Extract the [x, y] coordinate from the center of the cell holding the provided text.  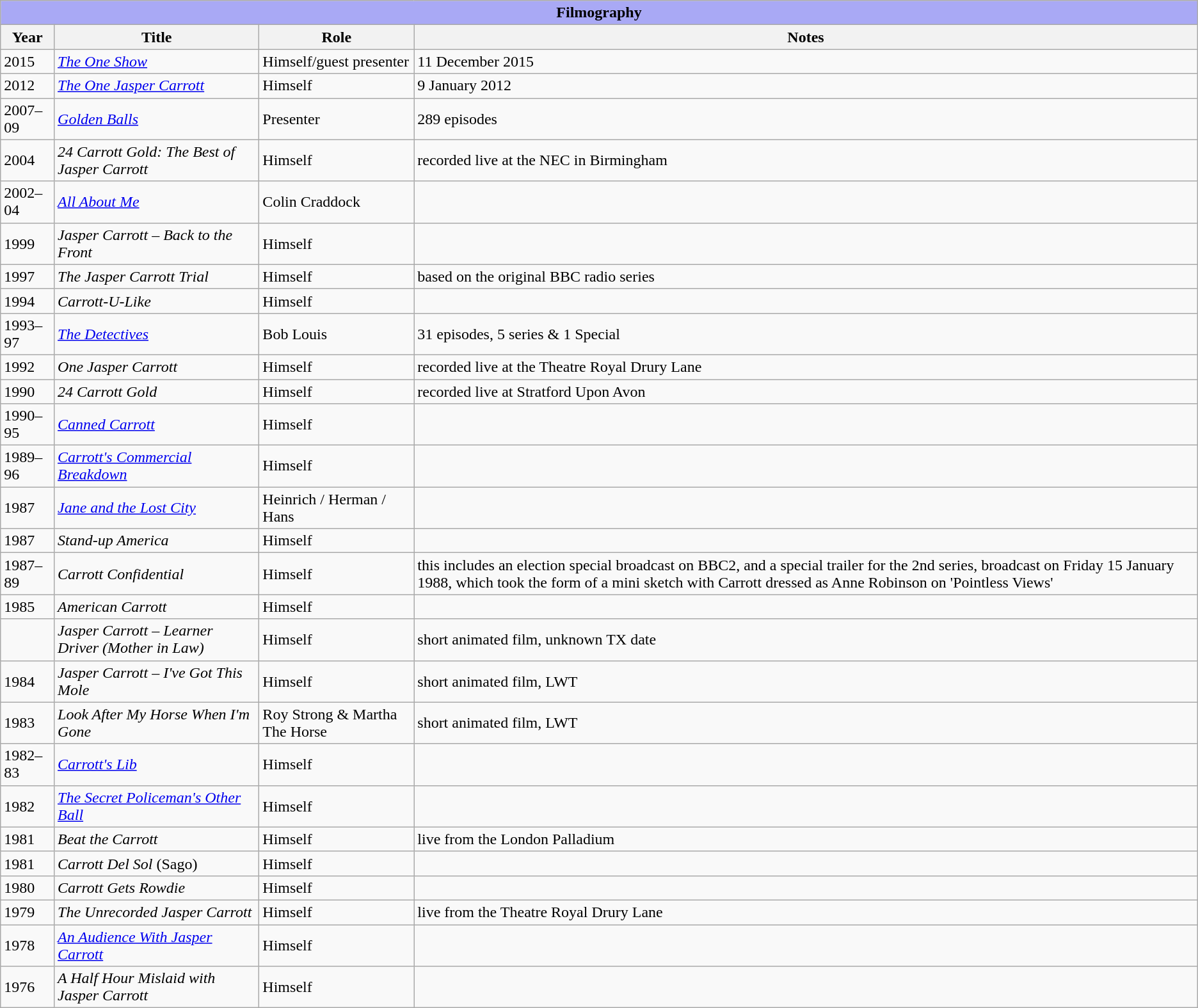
Filmography [599, 13]
Look After My Horse When I'm Gone [157, 723]
2002–04 [28, 202]
1999 [28, 243]
24 Carrott Gold: The Best of Jasper Carrott [157, 160]
One Jasper Carrott [157, 367]
The One Show [157, 61]
1984 [28, 681]
1976 [28, 987]
Jasper Carrott – I've Got This Mole [157, 681]
Beat the Carrott [157, 839]
Colin Craddock [337, 202]
Carrott's Commercial Breakdown [157, 466]
1982–83 [28, 764]
Carrott Gets Rowdie [157, 888]
Bob Louis [337, 334]
live from the London Palladium [806, 839]
2004 [28, 160]
1978 [28, 945]
Golden Balls [157, 119]
11 December 2015 [806, 61]
31 episodes, 5 series & 1 Special [806, 334]
recorded live at the NEC in Birmingham [806, 160]
Himself/guest presenter [337, 61]
9 January 2012 [806, 86]
1987–89 [28, 573]
1990–95 [28, 425]
289 episodes [806, 119]
1992 [28, 367]
1982 [28, 806]
Canned Carrott [157, 425]
Notes [806, 37]
The Detectives [157, 334]
American Carrott [157, 607]
The Unrecorded Jasper Carrott [157, 912]
An Audience With Jasper Carrott [157, 945]
2012 [28, 86]
Carrott-U-Like [157, 301]
The Secret Policeman's Other Ball [157, 806]
live from the Theatre Royal Drury Lane [806, 912]
Jasper Carrott – Learner Driver (Mother in Law) [157, 640]
based on the original BBC radio series [806, 276]
Presenter [337, 119]
24 Carrott Gold [157, 391]
The Jasper Carrott Trial [157, 276]
Title [157, 37]
Heinrich / Herman / Hans [337, 508]
1994 [28, 301]
1989–96 [28, 466]
recorded live at the Theatre Royal Drury Lane [806, 367]
Jane and the Lost City [157, 508]
Year [28, 37]
short animated film, unknown TX date [806, 640]
The One Jasper Carrott [157, 86]
Jasper Carrott – Back to the Front [157, 243]
1979 [28, 912]
recorded live at Stratford Upon Avon [806, 391]
Roy Strong & Martha The Horse [337, 723]
2007–09 [28, 119]
Carrott's Lib [157, 764]
1990 [28, 391]
A Half Hour Mislaid with Jasper Carrott [157, 987]
Stand-up America [157, 541]
Role [337, 37]
1993–97 [28, 334]
2015 [28, 61]
1980 [28, 888]
1985 [28, 607]
1983 [28, 723]
1997 [28, 276]
Carrott Del Sol (Sago) [157, 863]
All About Me [157, 202]
Carrott Confidential [157, 573]
